Return (x, y) of the center of cell containing provided text 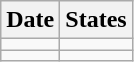
States (96, 20)
Date (30, 20)
